Extract the (x, y) coordinate from the center of the cell holding the provided text.  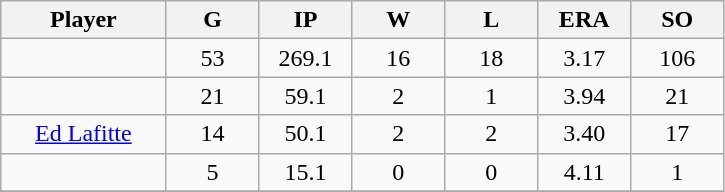
L (492, 20)
W (398, 20)
3.40 (584, 134)
IP (306, 20)
SO (678, 20)
16 (398, 58)
3.17 (584, 58)
G (212, 20)
ERA (584, 20)
Ed Lafitte (84, 134)
15.1 (306, 172)
Player (84, 20)
5 (212, 172)
59.1 (306, 96)
4.11 (584, 172)
53 (212, 58)
50.1 (306, 134)
14 (212, 134)
18 (492, 58)
269.1 (306, 58)
17 (678, 134)
3.94 (584, 96)
106 (678, 58)
